Return the [X, Y] coordinate for the center point of the cell that contains the specified text.  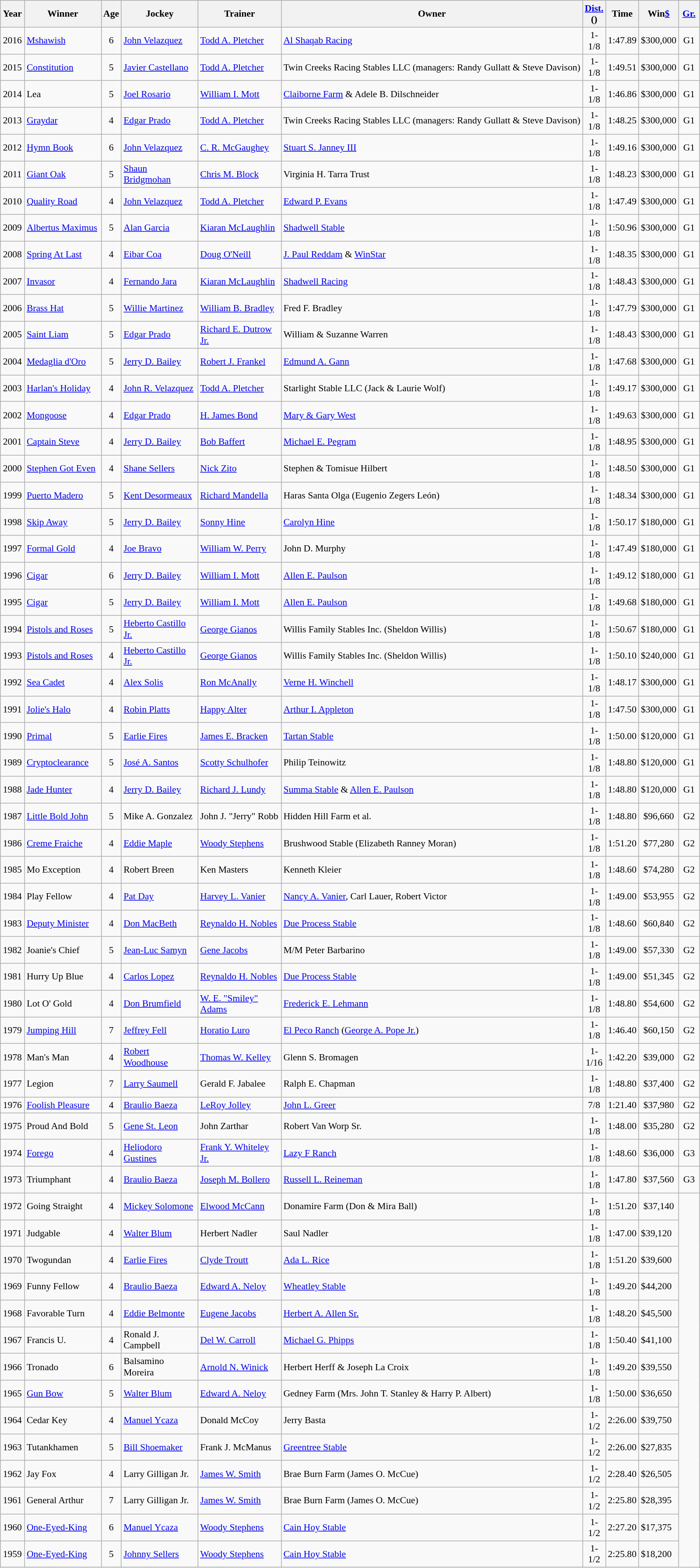
$37,140 [658, 1206]
James E. Bracken [239, 736]
John D. Murphy [432, 549]
Tartan Stable [432, 736]
William B. Bradley [239, 308]
Bill Shoemaker [159, 1447]
Ronald J. Campbell [159, 1340]
1994 [12, 629]
2014 [12, 95]
Foolish Pleasure [63, 1105]
$37,980 [658, 1105]
1998 [12, 523]
1:47.80 [623, 1180]
Herbert Herff & Joseph La Croix [432, 1367]
Harlan's Holiday [63, 389]
Skip Away [63, 523]
1995 [12, 602]
Judgable [63, 1233]
1:50.10 [623, 656]
$60,150 [658, 1030]
$39,550 [658, 1367]
1965 [12, 1393]
Medaglia d'Oro [63, 361]
Giant Oak [63, 174]
Hidden Hill Farm et al. [432, 817]
Stephen Got Even [63, 468]
Michael G. Phipps [432, 1340]
Proud And Bold [63, 1126]
Wheatley Stable [432, 1287]
Don MacBeth [159, 923]
Mo Exception [63, 870]
Favorable Turn [63, 1314]
1962 [12, 1474]
$44,200 [658, 1287]
Captain Steve [63, 442]
Cryptoclearance [63, 763]
Jolie's Halo [63, 709]
1:47.00 [623, 1233]
Robin Platts [159, 709]
Verne H. Winchell [432, 683]
Alan Garcia [159, 228]
2012 [12, 148]
Claiborne Farm & Adele B. Dilschneider [432, 95]
1:48.25 [623, 121]
Eddie Belmonte [159, 1314]
1991 [12, 709]
2015 [12, 67]
Joseph M. Bollero [239, 1180]
Chris M. Block [239, 174]
1983 [12, 923]
Ken Masters [239, 870]
Forego [63, 1153]
Cedar Key [63, 1421]
Javier Castellano [159, 67]
Legion [63, 1084]
Triumphant [63, 1180]
Age [111, 14]
1959 [12, 1554]
1988 [12, 789]
Gr. [689, 14]
Invasor [63, 281]
Richard Mandella [239, 495]
1999 [12, 495]
Gerald F. Jabalee [239, 1084]
Twogundan [63, 1260]
John Zarthar [239, 1126]
Hymn Book [63, 148]
1:46.40 [623, 1030]
Gun Bow [63, 1393]
Eddie Maple [159, 843]
Play Fellow [63, 896]
1992 [12, 683]
Spring At Last [63, 255]
1960 [12, 1527]
Tutankhamen [63, 1447]
Jumping Hill [63, 1030]
Frank Y. Whiteley Jr. [239, 1153]
2004 [12, 361]
$39,600 [658, 1260]
1963 [12, 1447]
2000 [12, 468]
2002 [12, 415]
2009 [12, 228]
$37,400 [658, 1084]
1:47.68 [623, 361]
Arthur I. Appleton [432, 709]
1989 [12, 763]
$39,750 [658, 1421]
Greentree Stable [432, 1447]
2006 [12, 308]
1982 [12, 951]
Mongoose [63, 415]
Saul Nadler [432, 1233]
1:50.96 [623, 228]
2:28.40 [623, 1474]
$240,000 [658, 656]
Horatio Luro [239, 1030]
Stephen & Tomisue Hilbert [432, 468]
Ralph E. Chapman [432, 1084]
7/8 [594, 1105]
1:48.34 [623, 495]
1979 [12, 1030]
Gene St. Leon [159, 1126]
Scotty Schulhofer [239, 763]
1970 [12, 1260]
Win$ [658, 14]
Ron McAnally [239, 683]
Mike A. Gonzalez [159, 817]
John J. "Jerry" Robb [239, 817]
$18,200 [658, 1554]
Kenneth Kleier [432, 870]
1996 [12, 576]
$77,280 [658, 843]
$54,600 [658, 1004]
H. James Bond [239, 415]
1:48.00 [623, 1126]
Little Bold John [63, 817]
Brushwood Stable (Elizabeth Ranney Moran) [432, 843]
$37,560 [658, 1180]
1:49.16 [623, 148]
Doug O'Neill [239, 255]
Lea [63, 95]
2010 [12, 201]
1969 [12, 1287]
William W. Perry [239, 549]
Jerry Basta [432, 1421]
Frank J. McManus [239, 1447]
Heliodoro Gustines [159, 1153]
Shadwell Stable [432, 228]
Donamire Farm (Don & Mira Ball) [432, 1206]
Mickey Solomone [159, 1206]
$28,395 [658, 1501]
Frederick E. Lehmann [432, 1004]
Jade Hunter [63, 789]
Sonny Hine [239, 523]
John R. Velazquez [159, 389]
1961 [12, 1501]
$53,955 [658, 896]
Nick Zito [239, 468]
Lot O' Gold [63, 1004]
1976 [12, 1105]
Nancy A. Vanier, Carl Lauer, Robert Victor [432, 896]
$35,280 [658, 1126]
1978 [12, 1057]
Owner [432, 14]
Virginia H. Tarra Trust [432, 174]
$36,650 [658, 1393]
1:21.40 [623, 1105]
Starlight Stable LLC (Jack & Laurie Wolf) [432, 389]
1:48.23 [623, 174]
M/M Peter Barbarino [432, 951]
$39,000 [658, 1057]
Funny Fellow [63, 1287]
Thomas W. Kelley [239, 1057]
Hurry Up Blue [63, 977]
Don Brumfield [159, 1004]
1975 [12, 1126]
$57,330 [658, 951]
Gedney Farm (Mrs. John T. Stanley & Harry P. Albert) [432, 1393]
1997 [12, 549]
General Arthur [63, 1501]
Carolyn Hine [432, 523]
Going Straight [63, 1206]
1987 [12, 817]
1971 [12, 1233]
1:49.51 [623, 67]
1993 [12, 656]
Formal Gold [63, 549]
1:50.40 [623, 1340]
1:49.63 [623, 415]
Arnold N. Winick [239, 1367]
$60,840 [658, 923]
Shaun Bridgmohan [159, 174]
J. Paul Reddam & WinStar [432, 255]
$51,345 [658, 977]
Eibar Coa [159, 255]
Francis U. [63, 1340]
2003 [12, 389]
William & Suzanne Warren [432, 335]
2:27.20 [623, 1527]
1:48.35 [623, 255]
Primal [63, 736]
2008 [12, 255]
Robert Woodhouse [159, 1057]
Mary & Gary West [432, 415]
Shane Sellers [159, 468]
$39,120 [658, 1233]
Year [12, 14]
Larry Saumell [159, 1084]
Jeffrey Fell [159, 1030]
1967 [12, 1340]
1968 [12, 1314]
Man's Man [63, 1057]
Constitution [63, 67]
José A. Santos [159, 763]
1977 [12, 1084]
1:48.20 [623, 1314]
1:42.20 [623, 1057]
Balsamino Moreira [159, 1367]
1981 [12, 977]
Albertus Maximus [63, 228]
Herbert Nadler [239, 1233]
Summa Stable & Allen E. Paulson [432, 789]
Jay Fox [63, 1474]
Deputy Minister [63, 923]
Carlos Lopez [159, 977]
Pat Day [159, 896]
1:48.95 [623, 442]
1:46.86 [623, 95]
Trainer [239, 14]
Brass Hat [63, 308]
1:48.50 [623, 468]
$36,000 [658, 1153]
Puerto Madero [63, 495]
Joel Rosario [159, 95]
Jockey [159, 14]
Time [623, 14]
2005 [12, 335]
Jean-Luc Samyn [159, 951]
1964 [12, 1421]
Winner [63, 14]
Johnny Sellers [159, 1554]
Joe Bravo [159, 549]
2011 [12, 174]
1984 [12, 896]
1:50.17 [623, 523]
$45,500 [658, 1314]
C. R. McGaughey [239, 148]
Graydar [63, 121]
$96,660 [658, 817]
Saint Liam [63, 335]
Shadwell Racing [432, 281]
Fred F. Bradley [432, 308]
2013 [12, 121]
Lazy F Ranch [432, 1153]
Mshawish [63, 40]
Robert Van Worp Sr. [432, 1126]
Alex Solis [159, 683]
1985 [12, 870]
$26,505 [658, 1474]
Russell L. Reineman [432, 1180]
Quality Road [63, 201]
Sea Cadet [63, 683]
Harvey L. Vanier [239, 896]
Richard E. Dutrow Jr. [239, 335]
LeRoy Jolley [239, 1105]
Stuart S. Janney III [432, 148]
Kent Desormeaux [159, 495]
1-1/16 [594, 1057]
Richard J. Lundy [239, 789]
Glenn S. Bromagen [432, 1057]
Bob Baffert [239, 442]
1:48.17 [623, 683]
Ada L. Rice [432, 1260]
El Peco Ranch (George A. Pope Jr.) [432, 1030]
1:49.68 [623, 602]
$27,835 [658, 1447]
Dist.() [594, 14]
Gene Jacobs [239, 951]
John L. Greer [432, 1105]
$74,280 [658, 870]
1:47.89 [623, 40]
1972 [12, 1206]
Edmund A. Gann [432, 361]
Happy Alter [239, 709]
Elwood McCann [239, 1206]
1:49.12 [623, 576]
Robert Breen [159, 870]
2016 [12, 40]
1974 [12, 1153]
Herbert A. Allen Sr. [432, 1314]
Creme Fraiche [63, 843]
Del W. Carroll [239, 1340]
1973 [12, 1180]
Donald McCoy [239, 1421]
Haras Santa Olga (Eugenio Zegers León) [432, 495]
Philip Teinowitz [432, 763]
Joanie's Chief [63, 951]
1990 [12, 736]
1:49.17 [623, 389]
1:50.67 [623, 629]
Tronado [63, 1367]
Clyde Troutt [239, 1260]
1:47.79 [623, 308]
Michael E. Pegram [432, 442]
Eugene Jacobs [239, 1314]
1986 [12, 843]
Fernando Jara [159, 281]
$17,375 [658, 1527]
Edward P. Evans [432, 201]
1980 [12, 1004]
2001 [12, 442]
Al Shaqab Racing [432, 40]
1966 [12, 1367]
$41,100 [658, 1340]
Robert J. Frankel [239, 361]
1:47.50 [623, 709]
Willie Martinez [159, 308]
W. E. "Smiley" Adams [239, 1004]
2007 [12, 281]
